Return [x, y] of the center of cell containing provided text 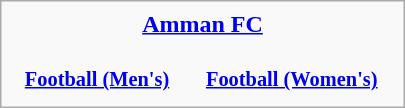
Football (Women's) [292, 68]
Football (Men's) [97, 68]
Amman FC [202, 24]
